Find where the given text appears and provide that cell's center as [X, Y] coordinate. 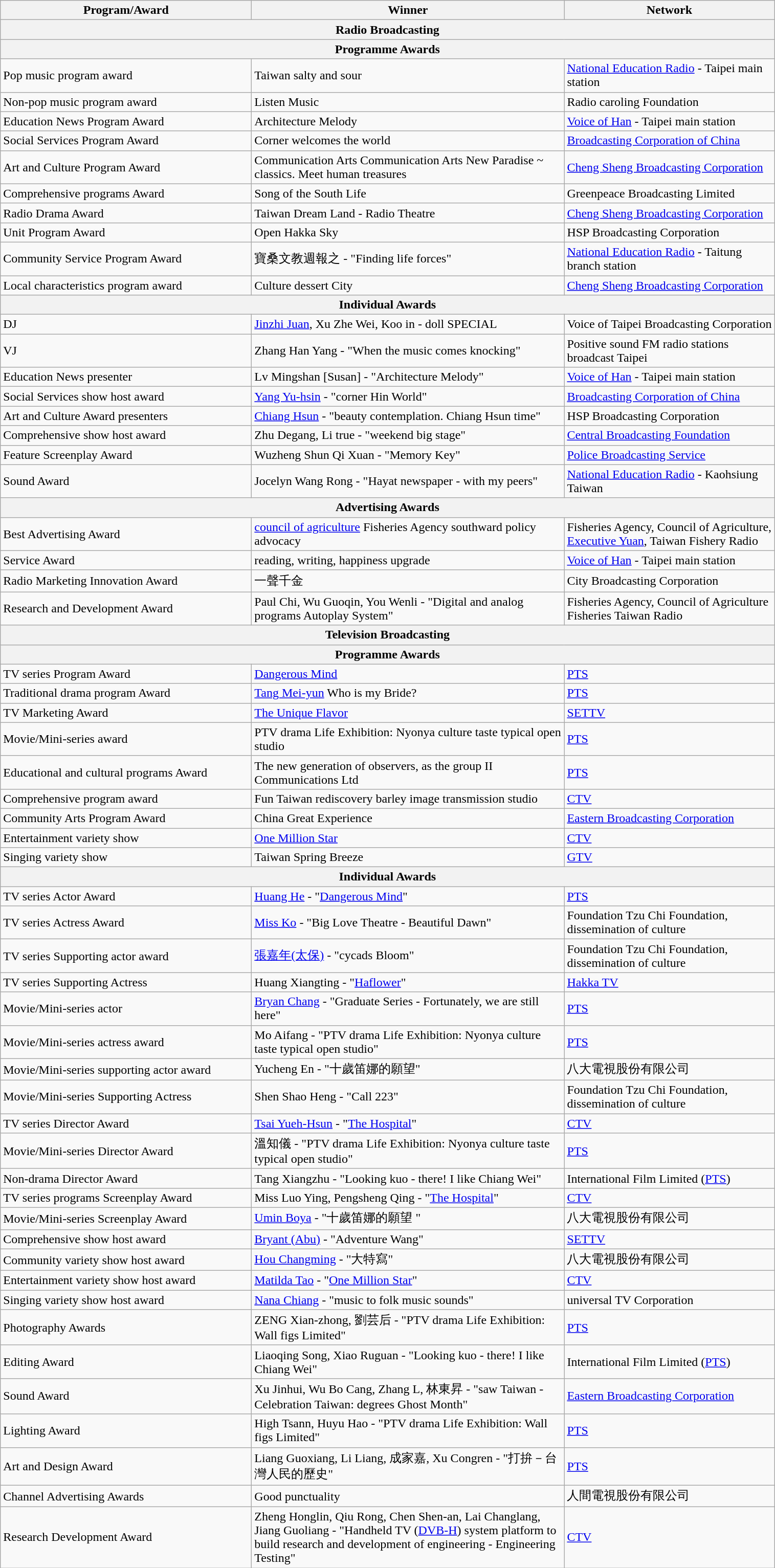
Traditional drama program Award [126, 693]
Voice of Taipei Broadcasting Corporation [669, 324]
Pop music program award [126, 76]
reading, writing, happiness upgrade [408, 560]
Best Advertising Award [126, 534]
Yucheng En - "十歲笛娜的願望" [408, 1069]
一聲千金 [408, 581]
Comprehensive program award [126, 799]
Research and Development Award [126, 609]
Greenpeace Broadcasting Limited [669, 193]
Entertainment variety show [126, 837]
Liang Guoxiang, Li Liang, 成家嘉, Xu Congren - "打拚－台灣人民的歷史" [408, 1466]
Radio Drama Award [126, 213]
Open Hakka Sky [408, 232]
Corner welcomes the world [408, 141]
China Great Experience [408, 818]
寶桑文教週報之 - "Finding life forces" [408, 259]
溫知儀 - "PTV drama Life Exhibition: Nyonya culture taste typical open studio" [408, 1151]
人間電視股份有限公司 [669, 1496]
Chiang Hsun - "beauty contemplation. Chiang Hsun time" [408, 416]
Movie/Mini-series actor [126, 1009]
Jocelyn Wang Rong - "Hayat newspaper - with my peers" [408, 481]
Yang Yu-hsin - "corner Hin World" [408, 396]
City Broadcasting Corporation [669, 581]
TV series Supporting Actress [126, 982]
National Education Radio - Taipei main station [669, 76]
TV series Actor Award [126, 896]
Taiwan Dream Land - Radio Theatre [408, 213]
Education News presenter [126, 377]
Bryan Chang - "Graduate Series - Fortunately, we are still here" [408, 1009]
Lv Mingshan [Susan] - "Architecture Melody" [408, 377]
Non-pop music program award [126, 102]
TV series Actress Award [126, 923]
Singing variety show host award [126, 1300]
Dangerous Mind [408, 674]
VJ [126, 351]
National Education Radio - Taitung branch station [669, 259]
Fisheries Agency, Council of Agriculture Fisheries Taiwan Radio [669, 609]
Feature Screenplay Award [126, 455]
Bryant (Abu) - "Adventure Wang" [408, 1239]
Zhu Degang, Li true - "weekend big stage" [408, 435]
Tsai Yueh-Hsun - "The Hospital" [408, 1123]
Photography Awards [126, 1328]
Huang Xiangting - "Haflower" [408, 982]
Art and Design Award [126, 1466]
Police Broadcasting Service [669, 455]
Educational and cultural programs Award [126, 772]
Matilda Tao - "One Million Star" [408, 1280]
TV series Director Award [126, 1123]
Liaoqing Song, Xiao Ruguan - "Looking kuo - there! I like Chiang Wei" [408, 1362]
Paul Chi, Wu Guoqin, You Wenli - "Digital and analog programs Autoplay System" [408, 609]
Advertising Awards [388, 507]
Movie/Mini-series actress award [126, 1042]
Central Broadcasting Foundation [669, 435]
Television Broadcasting [388, 635]
Art and Culture Program Award [126, 167]
Education News Program Award [126, 121]
Zhang Han Yang - "When the music comes knocking" [408, 351]
Mo Aifang - "PTV drama Life Exhibition: Nyonya culture taste typical open studio" [408, 1042]
Community variety show host award [126, 1260]
Taiwan Spring Breeze [408, 857]
Community Service Program Award [126, 259]
Local characteristics program award [126, 285]
Entertainment variety show host award [126, 1280]
Shen Shao Heng - "Call 223" [408, 1097]
Radio Marketing Innovation Award [126, 581]
universal TV Corporation [669, 1300]
Program/Award [126, 10]
GTV [669, 857]
張嘉年(太保) - "cycads Bloom" [408, 956]
Culture dessert City [408, 285]
One Million Star [408, 837]
Channel Advertising Awards [126, 1496]
Unit Program Award [126, 232]
DJ [126, 324]
Radio caroling Foundation [669, 102]
Positive sound FM radio stations broadcast Taipei [669, 351]
Listen Music [408, 102]
Hakka TV [669, 982]
TV series Program Award [126, 674]
Good punctuality [408, 1496]
Nana Chiang - "music to folk music sounds" [408, 1300]
Miss Luo Ying, Pengsheng Qing - "The Hospital" [408, 1198]
Radio Broadcasting [388, 30]
TV Marketing Award [126, 713]
Miss Ko - "Big Love Theatre - Beautiful Dawn" [408, 923]
Tang Xiangzhu - "Looking kuo - there! I like Chiang Wei" [408, 1178]
Movie/Mini-series Supporting Actress [126, 1097]
TV series programs Screenplay Award [126, 1198]
Wuzheng Shun Qi Xuan - "Memory Key" [408, 455]
Research Development Award [126, 1538]
Communication Arts Communication Arts New Paradise ~ classics. Meet human treasures [408, 167]
Architecture Melody [408, 121]
Movie/Mini-series Director Award [126, 1151]
Editing Award [126, 1362]
Non-drama Director Award [126, 1178]
council of agriculture Fisheries Agency southward policy advocacy [408, 534]
Social Services show host award [126, 396]
Comprehensive programs Award [126, 193]
Social Services Program Award [126, 141]
Huang He - "Dangerous Mind" [408, 896]
Community Arts Program Award [126, 818]
The Unique Flavor [408, 713]
Service Award [126, 560]
National Education Radio - Kaohsiung Taiwan [669, 481]
Xu Jinhui, Wu Bo Cang, Zhang L, 林東昇 - "saw Taiwan - Celebration Taiwan: degrees Ghost Month" [408, 1396]
Movie/Mini-series award [126, 739]
Song of the South Life [408, 193]
Umin Boya - "十歲笛娜的願望 " [408, 1219]
Winner [408, 10]
Hou Changming - "大特寫" [408, 1260]
High Tsann, Huyu Hao - "PTV drama Life Exhibition: Wall figs Limited" [408, 1430]
Tang Mei-yun Who is my Bride? [408, 693]
TV series Supporting actor award [126, 956]
Movie/Mini-series supporting actor award [126, 1069]
Lighting Award [126, 1430]
The new generation of observers, as the group II Communications Ltd [408, 772]
ZENG Xian-zhong, 劉芸后 - "PTV drama Life Exhibition: Wall figs Limited" [408, 1328]
Fisheries Agency, Council of Agriculture, Executive Yuan, Taiwan Fishery Radio [669, 534]
Network [669, 10]
Movie/Mini-series Screenplay Award [126, 1219]
Art and Culture Award presenters [126, 416]
Singing variety show [126, 857]
Taiwan salty and sour [408, 76]
Jinzhi Juan, Xu Zhe Wei, Koo in - doll SPECIAL [408, 324]
PTV drama Life Exhibition: Nyonya culture taste typical open studio [408, 739]
Fun Taiwan rediscovery barley image transmission studio [408, 799]
